Search for the cell housing the specified text and yield its [X, Y] center coordinate. 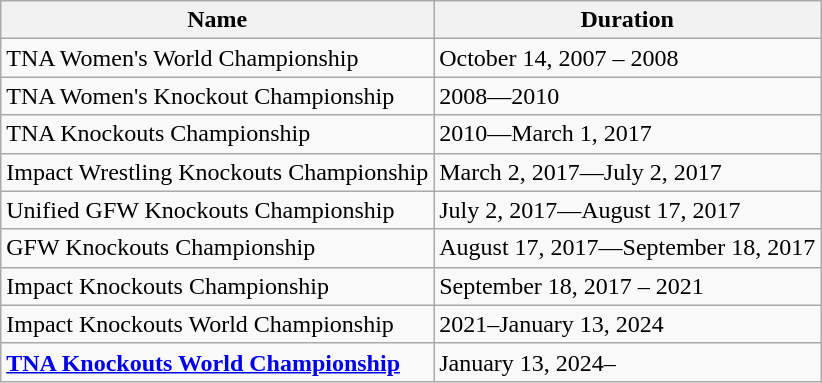
TNA Knockouts Championship [218, 134]
March 2, 2017—July 2, 2017 [628, 172]
Unified GFW Knockouts Championship [218, 210]
TNA Women's Knockout Championship [218, 96]
August 17, 2017—September 18, 2017 [628, 248]
Impact Knockouts Championship [218, 286]
2021–January 13, 2024 [628, 324]
January 13, 2024– [628, 362]
TNA Women's World Championship [218, 58]
Impact Knockouts World Championship [218, 324]
GFW Knockouts Championship [218, 248]
Name [218, 20]
2008—2010 [628, 96]
September 18, 2017 – 2021 [628, 286]
2010—March 1, 2017 [628, 134]
TNA Knockouts World Championship [218, 362]
July 2, 2017—August 17, 2017 [628, 210]
Impact Wrestling Knockouts Championship [218, 172]
October 14, 2007 – 2008 [628, 58]
Duration [628, 20]
